Identify which cell holds the provided text, then report its [X, Y] central coordinate. 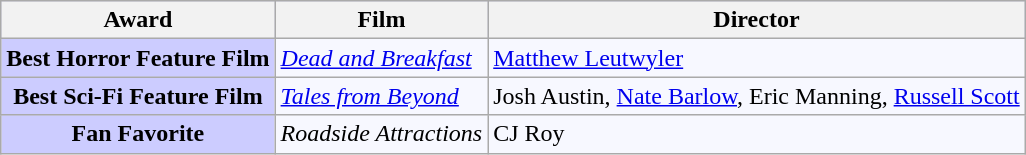
Director [756, 20]
Dead and Breakfast [382, 58]
Best Sci-Fi Feature Film [138, 96]
Roadside Attractions [382, 134]
Award [138, 20]
Matthew Leutwyler [756, 58]
Film [382, 20]
Josh Austin, Nate Barlow, Eric Manning, Russell Scott [756, 96]
Fan Favorite [138, 134]
CJ Roy [756, 134]
Tales from Beyond [382, 96]
Best Horror Feature Film [138, 58]
